From the cell containing the given text, extract its center point as [X, Y] coordinate. 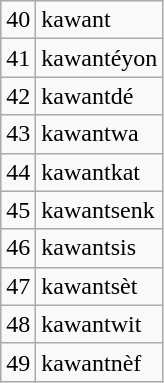
kawantsenk [100, 210]
43 [18, 134]
kawant [100, 20]
kawantsis [100, 248]
42 [18, 96]
48 [18, 324]
kawantwit [100, 324]
kawantsèt [100, 286]
46 [18, 248]
kawantwa [100, 134]
kawantéyon [100, 58]
44 [18, 172]
kawantnèf [100, 362]
41 [18, 58]
40 [18, 20]
49 [18, 362]
45 [18, 210]
kawantkat [100, 172]
47 [18, 286]
kawantdé [100, 96]
